Find where the given text appears and provide that cell's center as [x, y] coordinate. 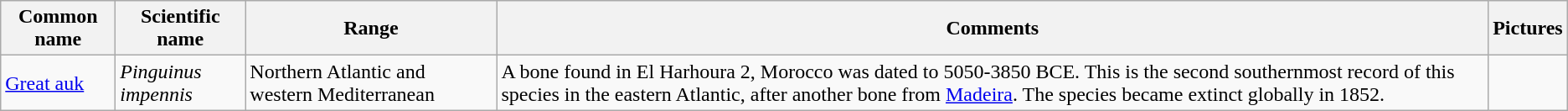
Pictures [1528, 29]
Northern Atlantic and western Mediterranean [371, 82]
Pinguinus impennis [181, 82]
Scientific name [181, 29]
Range [371, 29]
Common name [59, 29]
Great auk [59, 82]
Comments [993, 29]
